Identify which cell holds the provided text, then report its [X, Y] central coordinate. 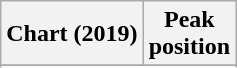
Chart (2019) [72, 34]
Peakposition [189, 34]
